Scan for the cell matching the given text and deliver its (x, y) coordinate at center. 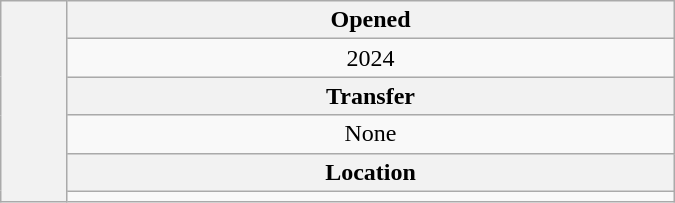
Transfer (370, 96)
None (370, 134)
Opened (370, 20)
Location (370, 172)
2024 (370, 58)
